Detect which cell encompasses the target text, then output its (x, y) center coordinate. 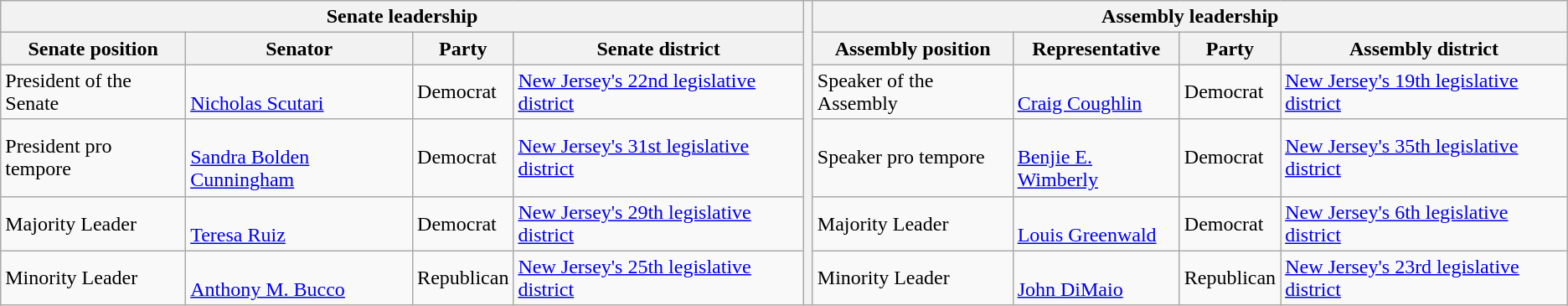
President of the Senate (94, 92)
Assembly position (913, 49)
New Jersey's 19th legislative district (1424, 92)
New Jersey's 6th legislative district (1424, 223)
New Jersey's 23rd legislative district (1424, 278)
Assembly district (1424, 49)
Senate leadership (402, 17)
New Jersey's 31st legislative district (658, 158)
Nicholas Scutari (300, 92)
Benjie E. Wimberly (1096, 158)
Craig Coughlin (1096, 92)
New Jersey's 25th legislative district (658, 278)
Teresa Ruiz (300, 223)
Senate district (658, 49)
Senate position (94, 49)
Speaker of the Assembly (913, 92)
Senator (300, 49)
Assembly leadership (1189, 17)
New Jersey's 35th legislative district (1424, 158)
President pro tempore (94, 158)
New Jersey's 29th legislative district (658, 223)
Louis Greenwald (1096, 223)
Representative (1096, 49)
Sandra Bolden Cunningham (300, 158)
New Jersey's 22nd legislative district (658, 92)
Speaker pro tempore (913, 158)
Anthony M. Bucco (300, 278)
John DiMaio (1096, 278)
